Detect which cell encompasses the target text, then output its (X, Y) center coordinate. 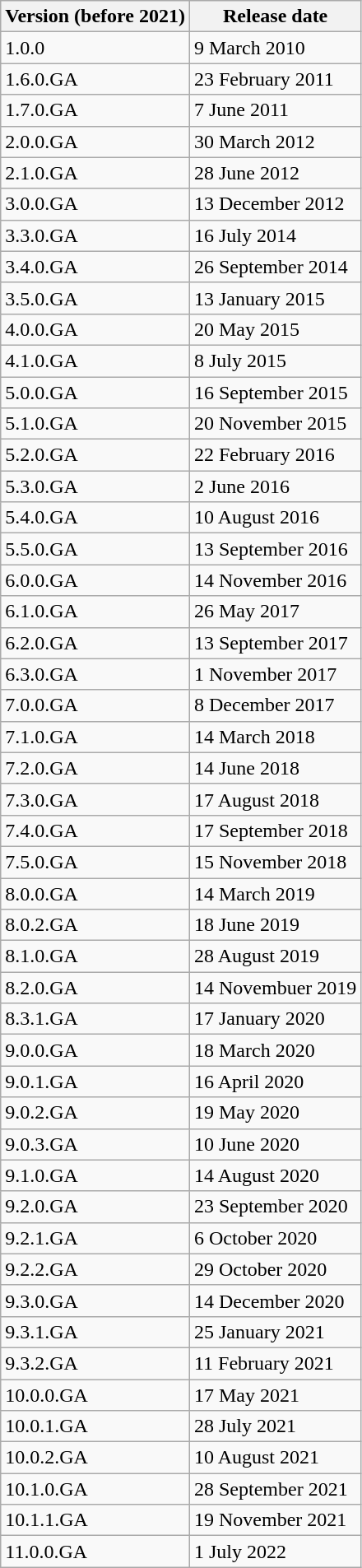
4.1.0.GA (95, 361)
14 March 2019 (275, 893)
16 April 2020 (275, 1082)
14 December 2020 (275, 1300)
9.2.1.GA (95, 1238)
7.0.0.GA (95, 705)
3.4.0.GA (95, 267)
8 December 2017 (275, 705)
26 September 2014 (275, 267)
29 October 2020 (275, 1269)
28 August 2019 (275, 956)
6.1.0.GA (95, 612)
17 May 2021 (275, 1395)
5.4.0.GA (95, 518)
9.0.1.GA (95, 1082)
28 September 2021 (275, 1489)
3.3.0.GA (95, 235)
9.3.2.GA (95, 1363)
1.6.0.GA (95, 79)
9.2.2.GA (95, 1269)
1.0.0 (95, 48)
10.0.0.GA (95, 1395)
2.0.0.GA (95, 142)
11 February 2021 (275, 1363)
10 June 2020 (275, 1144)
10.1.1.GA (95, 1520)
18 June 2019 (275, 925)
14 June 2018 (275, 768)
10 August 2021 (275, 1458)
8.0.2.GA (95, 925)
15 November 2018 (275, 862)
1 November 2017 (275, 674)
10.1.0.GA (95, 1489)
14 March 2018 (275, 737)
5.2.0.GA (95, 455)
14 November 2016 (275, 580)
5.1.0.GA (95, 424)
14 August 2020 (275, 1175)
8.2.0.GA (95, 988)
7.5.0.GA (95, 862)
5.3.0.GA (95, 486)
3.0.0.GA (95, 204)
28 July 2021 (275, 1426)
19 November 2021 (275, 1520)
10.0.2.GA (95, 1458)
9.0.0.GA (95, 1050)
23 September 2020 (275, 1207)
7.1.0.GA (95, 737)
Version (before 2021) (95, 16)
9.0.3.GA (95, 1144)
25 January 2021 (275, 1332)
7 June 2011 (275, 110)
30 March 2012 (275, 142)
17 September 2018 (275, 831)
4.0.0.GA (95, 329)
8.3.1.GA (95, 1019)
13 January 2015 (275, 298)
9.3.1.GA (95, 1332)
6.3.0.GA (95, 674)
Release date (275, 16)
6.2.0.GA (95, 643)
9.2.0.GA (95, 1207)
8.0.0.GA (95, 893)
10.0.1.GA (95, 1426)
6.0.0.GA (95, 580)
3.5.0.GA (95, 298)
22 February 2016 (275, 455)
8 July 2015 (275, 361)
17 August 2018 (275, 799)
13 December 2012 (275, 204)
23 February 2011 (275, 79)
16 July 2014 (275, 235)
10 August 2016 (275, 518)
28 June 2012 (275, 173)
1 July 2022 (275, 1552)
11.0.0.GA (95, 1552)
7.3.0.GA (95, 799)
6 October 2020 (275, 1238)
7.2.0.GA (95, 768)
1.7.0.GA (95, 110)
17 January 2020 (275, 1019)
9.3.0.GA (95, 1300)
9 March 2010 (275, 48)
20 November 2015 (275, 424)
14 Novembuer 2019 (275, 988)
13 September 2016 (275, 549)
8.1.0.GA (95, 956)
20 May 2015 (275, 329)
5.5.0.GA (95, 549)
13 September 2017 (275, 643)
2 June 2016 (275, 486)
16 September 2015 (275, 393)
19 May 2020 (275, 1113)
18 March 2020 (275, 1050)
9.0.2.GA (95, 1113)
9.1.0.GA (95, 1175)
5.0.0.GA (95, 393)
26 May 2017 (275, 612)
7.4.0.GA (95, 831)
2.1.0.GA (95, 173)
